Search for the cell housing the specified text and yield its (X, Y) center coordinate. 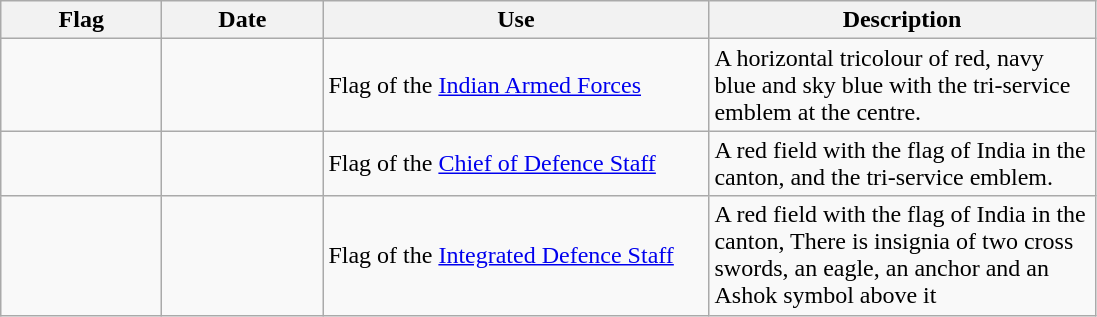
A red field with the flag of India in the canton, There is insignia of two cross swords, an eagle, an anchor and an Ashok symbol above it (902, 256)
Flag of the Chief of Defence Staff (516, 164)
A red field with the flag of India in the canton, and the tri-service emblem. (902, 164)
Flag of the Indian Armed Forces (516, 85)
Date (242, 20)
A horizontal tricolour of red, navy blue and sky blue with the tri-service emblem at the centre. (902, 85)
Use (516, 20)
Flag of the Integrated Defence Staff (516, 256)
Flag (82, 20)
Description (902, 20)
